Search for the cell housing the specified text and yield its (X, Y) center coordinate. 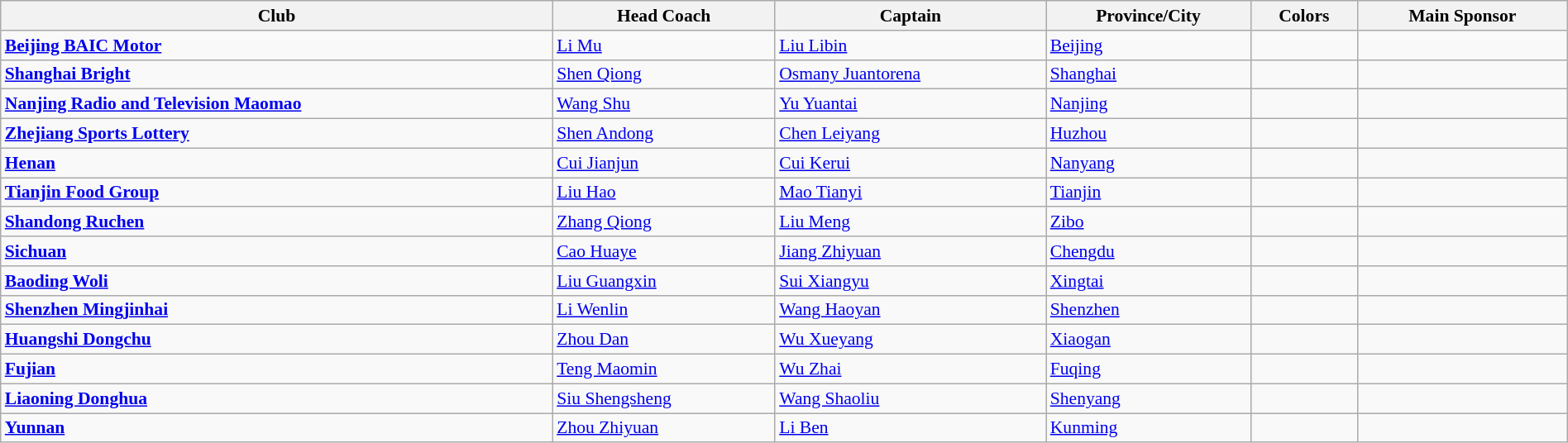
Tianjin Food Group (276, 193)
Head Coach (663, 16)
Xingtai (1149, 281)
Zhang Qiong (663, 222)
Baoding Woli (276, 281)
Cui Jianjun (663, 163)
Shenzhen Mingjinhai (276, 310)
Club (276, 16)
Tianjin (1149, 193)
Zhou Dan (663, 340)
Li Wenlin (663, 310)
Mao Tianyi (911, 193)
Cao Huaye (663, 251)
Liu Libin (911, 45)
Wu Zhai (911, 369)
Beijing (1149, 45)
Shenzhen (1149, 310)
Huangshi Dongchu (276, 340)
Province/City (1149, 16)
Nanyang (1149, 163)
Main Sponsor (1462, 16)
Colors (1303, 16)
Siu Shengsheng (663, 398)
Fujian (276, 369)
Osmany Juantorena (911, 74)
Teng Maomin (663, 369)
Zhejiang Sports Lottery (276, 134)
Xiaogan (1149, 340)
Captain (911, 16)
Shandong Ruchen (276, 222)
Shanghai Bright (276, 74)
Shen Qiong (663, 74)
Liu Meng (911, 222)
Liaoning Donghua (276, 398)
Wang Shaoliu (911, 398)
Cui Kerui (911, 163)
Fuqing (1149, 369)
Wu Xueyang (911, 340)
Wang Haoyan (911, 310)
Shanghai (1149, 74)
Chen Leiyang (911, 134)
Henan (276, 163)
Beijing BAIC Motor (276, 45)
Nanjing Radio and Television Maomao (276, 104)
Sichuan (276, 251)
Wang Shu (663, 104)
Zibo (1149, 222)
Li Ben (911, 428)
Shen Andong (663, 134)
Yunnan (276, 428)
Chengdu (1149, 251)
Yu Yuantai (911, 104)
Sui Xiangyu (911, 281)
Kunming (1149, 428)
Nanjing (1149, 104)
Jiang Zhiyuan (911, 251)
Li Mu (663, 45)
Liu Guangxin (663, 281)
Liu Hao (663, 193)
Shenyang (1149, 398)
Zhou Zhiyuan (663, 428)
Huzhou (1149, 134)
